Capture the cell that displays the provided text and extract its (X, Y) central coordinate. 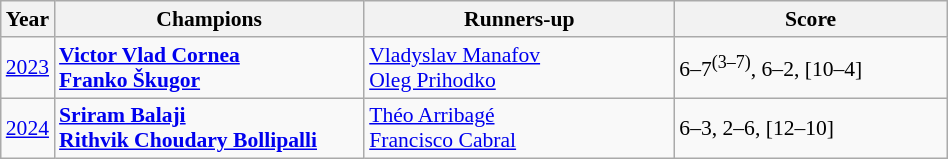
6–3, 2–6, [12–10] (810, 128)
Champions (209, 19)
Vladyslav Manafov Oleg Prihodko (519, 68)
2023 (28, 68)
Victor Vlad Cornea Franko Škugor (209, 68)
Runners-up (519, 19)
6–7(3–7), 6–2, [10–4] (810, 68)
Year (28, 19)
2024 (28, 128)
Score (810, 19)
Sriram Balaji Rithvik Choudary Bollipalli (209, 128)
Théo Arribagé Francisco Cabral (519, 128)
